Search for the cell housing the specified text and yield its (x, y) center coordinate. 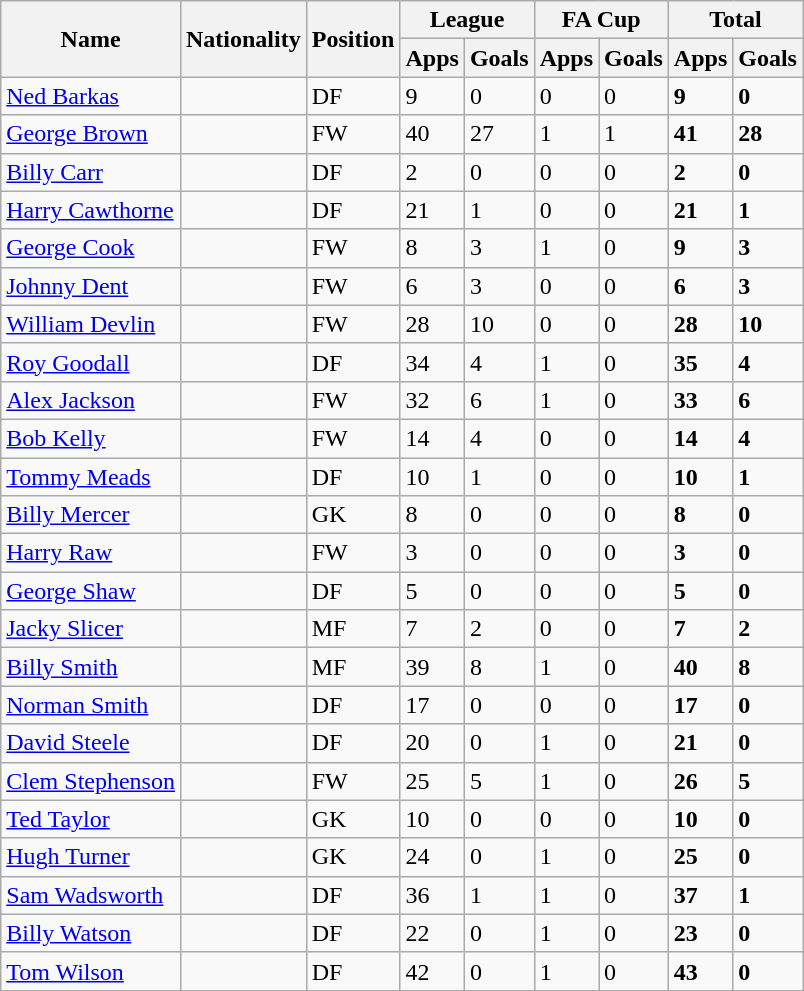
Total (735, 20)
32 (432, 400)
41 (700, 134)
George Brown (91, 134)
Billy Watson (91, 933)
Clem Stephenson (91, 781)
Ned Barkas (91, 96)
Ted Taylor (91, 819)
22 (432, 933)
Tom Wilson (91, 971)
23 (700, 933)
34 (432, 362)
26 (700, 781)
24 (432, 857)
Bob Kelly (91, 438)
35 (700, 362)
Position (353, 39)
David Steele (91, 743)
Johnny Dent (91, 286)
36 (432, 895)
Name (91, 39)
Roy Goodall (91, 362)
43 (700, 971)
George Cook (91, 248)
Billy Carr (91, 172)
Norman Smith (91, 705)
Tommy Meads (91, 477)
Nationality (243, 39)
37 (700, 895)
Sam Wadsworth (91, 895)
League (467, 20)
20 (432, 743)
Alex Jackson (91, 400)
Hugh Turner (91, 857)
Harry Raw (91, 553)
Harry Cawthorne (91, 210)
27 (499, 134)
39 (432, 667)
George Shaw (91, 591)
William Devlin (91, 324)
FA Cup (601, 20)
42 (432, 971)
Jacky Slicer (91, 629)
33 (700, 400)
Billy Mercer (91, 515)
Billy Smith (91, 667)
